Identify which cell holds the provided text, then report its [x, y] central coordinate. 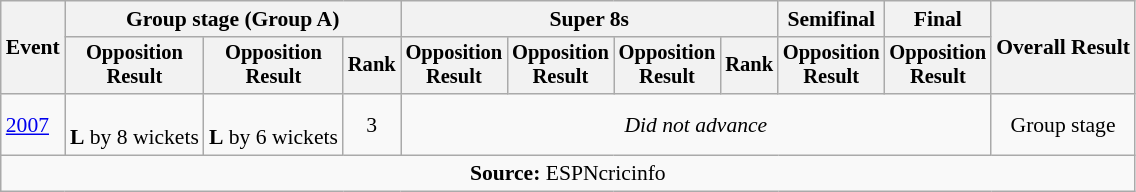
3 [372, 124]
Final [938, 19]
L by 6 wickets [274, 124]
2007 [33, 124]
Did not advance [696, 124]
Super 8s [590, 19]
Overall Result [1063, 48]
Source: ESPNcricinfo [568, 174]
Group stage (Group A) [233, 19]
L by 8 wickets [134, 124]
Semifinal [832, 19]
Event [33, 48]
Group stage [1063, 124]
